Output the (x, y) coordinate of the center of the cell containing the given text.  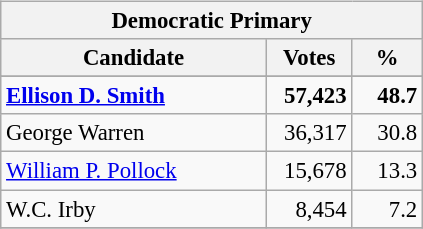
George Warren (134, 133)
Votes (309, 58)
15,678 (309, 171)
Candidate (134, 58)
36,317 (309, 133)
48.7 (388, 96)
13.3 (388, 171)
8,454 (309, 209)
57,423 (309, 96)
William P. Pollock (134, 171)
W.C. Irby (134, 209)
Democratic Primary (212, 21)
7.2 (388, 209)
30.8 (388, 133)
Ellison D. Smith (134, 96)
% (388, 58)
